Return the (X, Y) coordinate for the center point of the cell that contains the specified text.  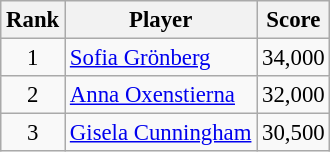
34,000 (294, 58)
Player (161, 20)
2 (33, 95)
1 (33, 58)
Anna Oxenstierna (161, 95)
32,000 (294, 95)
Gisela Cunningham (161, 133)
Sofia Grönberg (161, 58)
3 (33, 133)
Rank (33, 20)
Score (294, 20)
30,500 (294, 133)
